For the text-containing cell, return its midpoint in [x, y] coordinate format. 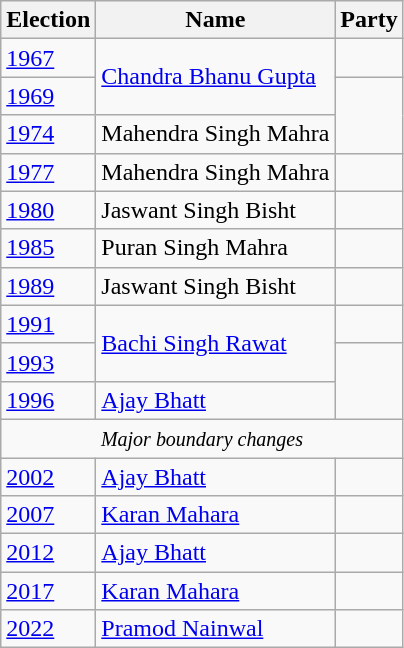
2022 [48, 629]
1980 [48, 210]
Name [216, 20]
2012 [48, 553]
Election [48, 20]
1969 [48, 96]
1993 [48, 362]
Puran Singh Mahra [216, 248]
2007 [48, 515]
1977 [48, 172]
Party [369, 20]
1989 [48, 286]
2017 [48, 591]
1991 [48, 324]
1996 [48, 400]
Major boundary changes [202, 438]
1974 [48, 134]
2002 [48, 477]
1967 [48, 58]
Pramod Nainwal [216, 629]
Chandra Bhanu Gupta [216, 77]
Bachi Singh Rawat [216, 343]
1985 [48, 248]
